Locate the cell with the specified text and output its (X, Y) center coordinate. 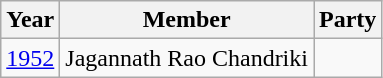
Member (187, 20)
Year (30, 20)
Party (348, 20)
Jagannath Rao Chandriki (187, 58)
1952 (30, 58)
